Find where the given text appears and provide that cell's center as [X, Y] coordinate. 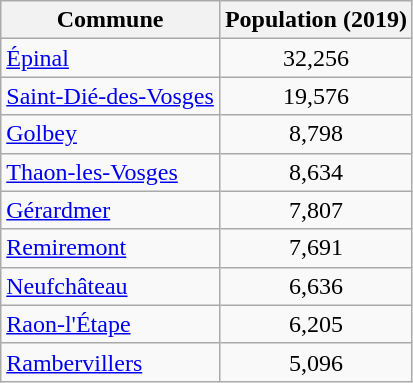
8,634 [316, 172]
Neufchâteau [110, 286]
Commune [110, 20]
7,691 [316, 248]
Thaon-les-Vosges [110, 172]
Raon-l'Étape [110, 324]
Saint-Dié-des-Vosges [110, 96]
7,807 [316, 210]
32,256 [316, 58]
5,096 [316, 362]
6,205 [316, 324]
6,636 [316, 286]
Golbey [110, 134]
Gérardmer [110, 210]
Remiremont [110, 248]
Rambervillers [110, 362]
Épinal [110, 58]
8,798 [316, 134]
19,576 [316, 96]
Population (2019) [316, 20]
